Extract the (x, y) coordinate from the center of the cell holding the provided text.  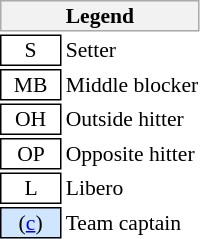
Legend (100, 16)
Middle blocker (132, 85)
OH (30, 120)
(c) (30, 223)
OP (30, 154)
S (30, 50)
Libero (132, 188)
Outside hitter (132, 120)
L (30, 188)
Setter (132, 50)
MB (30, 85)
Team captain (132, 223)
Opposite hitter (132, 154)
